Pinpoint the cell where the given text exists, returning its (x, y) midpoint coordinate. 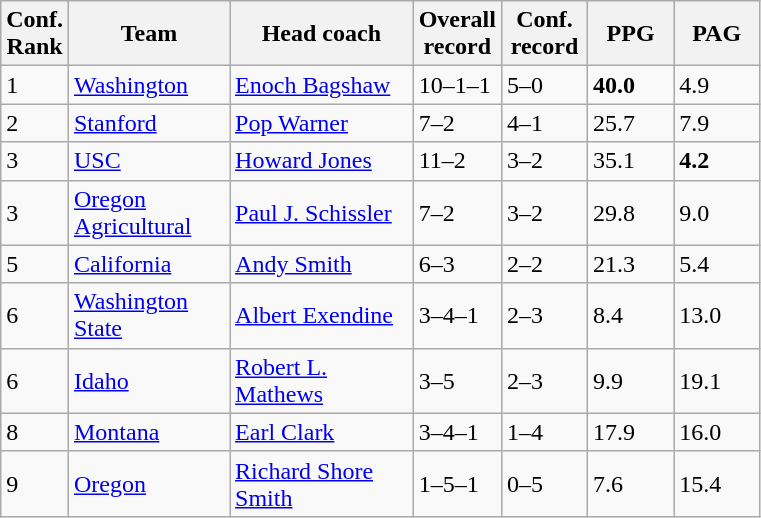
Conf. record (544, 34)
Head coach (322, 34)
35.1 (631, 161)
Enoch Bagshaw (322, 85)
Team (148, 34)
2 (35, 123)
Pop Warner (322, 123)
USC (148, 161)
4–1 (544, 123)
PPG (631, 34)
Robert L. Mathews (322, 380)
5.4 (717, 264)
1 (35, 85)
21.3 (631, 264)
Washington (148, 85)
4.9 (717, 85)
1–4 (544, 432)
Oregon Agricultural (148, 212)
16.0 (717, 432)
10–1–1 (457, 85)
1–5–1 (457, 484)
Stanford (148, 123)
Montana (148, 432)
11–2 (457, 161)
Oregon (148, 484)
25.7 (631, 123)
6–3 (457, 264)
Paul J. Schissler (322, 212)
Andy Smith (322, 264)
9.0 (717, 212)
15.4 (717, 484)
Conf. Rank (35, 34)
2–2 (544, 264)
3–5 (457, 380)
5–0 (544, 85)
19.1 (717, 380)
8 (35, 432)
7.9 (717, 123)
California (148, 264)
Albert Exendine (322, 316)
9 (35, 484)
PAG (717, 34)
Richard Shore Smith (322, 484)
40.0 (631, 85)
9.9 (631, 380)
Washington State (148, 316)
13.0 (717, 316)
0–5 (544, 484)
4.2 (717, 161)
Earl Clark (322, 432)
Idaho (148, 380)
Overall record (457, 34)
5 (35, 264)
29.8 (631, 212)
Howard Jones (322, 161)
17.9 (631, 432)
7.6 (631, 484)
8.4 (631, 316)
